Find where the given text appears and provide that cell's center as [x, y] coordinate. 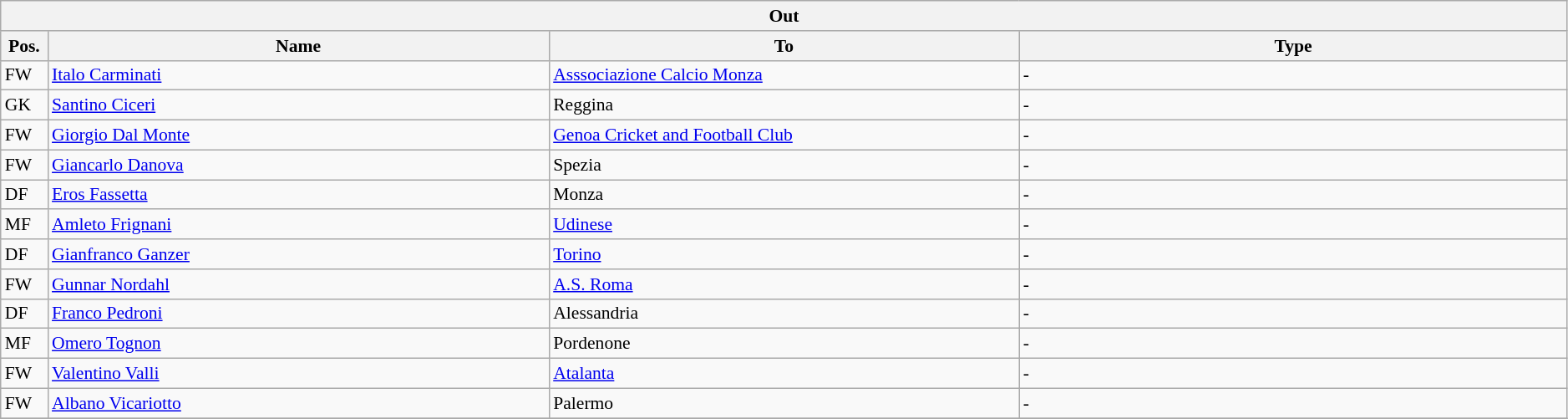
Torino [784, 254]
Type [1293, 46]
Eros Fassetta [298, 195]
Giorgio Dal Monte [298, 135]
Monza [784, 195]
Franco Pedroni [298, 314]
GK [24, 105]
Amleto Frignani [298, 225]
Omero Tognon [298, 344]
Albano Vicariotto [298, 403]
Genoa Cricket and Football Club [784, 135]
Gunnar Nordahl [298, 284]
Asssociazione Calcio Monza [784, 75]
Giancarlo Danova [298, 165]
Pos. [24, 46]
A.S. Roma [784, 284]
Gianfranco Ganzer [298, 254]
Italo Carminati [298, 75]
Spezia [784, 165]
Santino Ciceri [298, 105]
Out [784, 16]
Reggina [784, 105]
Atalanta [784, 374]
Udinese [784, 225]
Valentino Valli [298, 374]
Name [298, 46]
Alessandria [784, 314]
Palermo [784, 403]
Pordenone [784, 344]
To [784, 46]
